Determine the [x, y] coordinate at the center of the cell enclosing the given text.  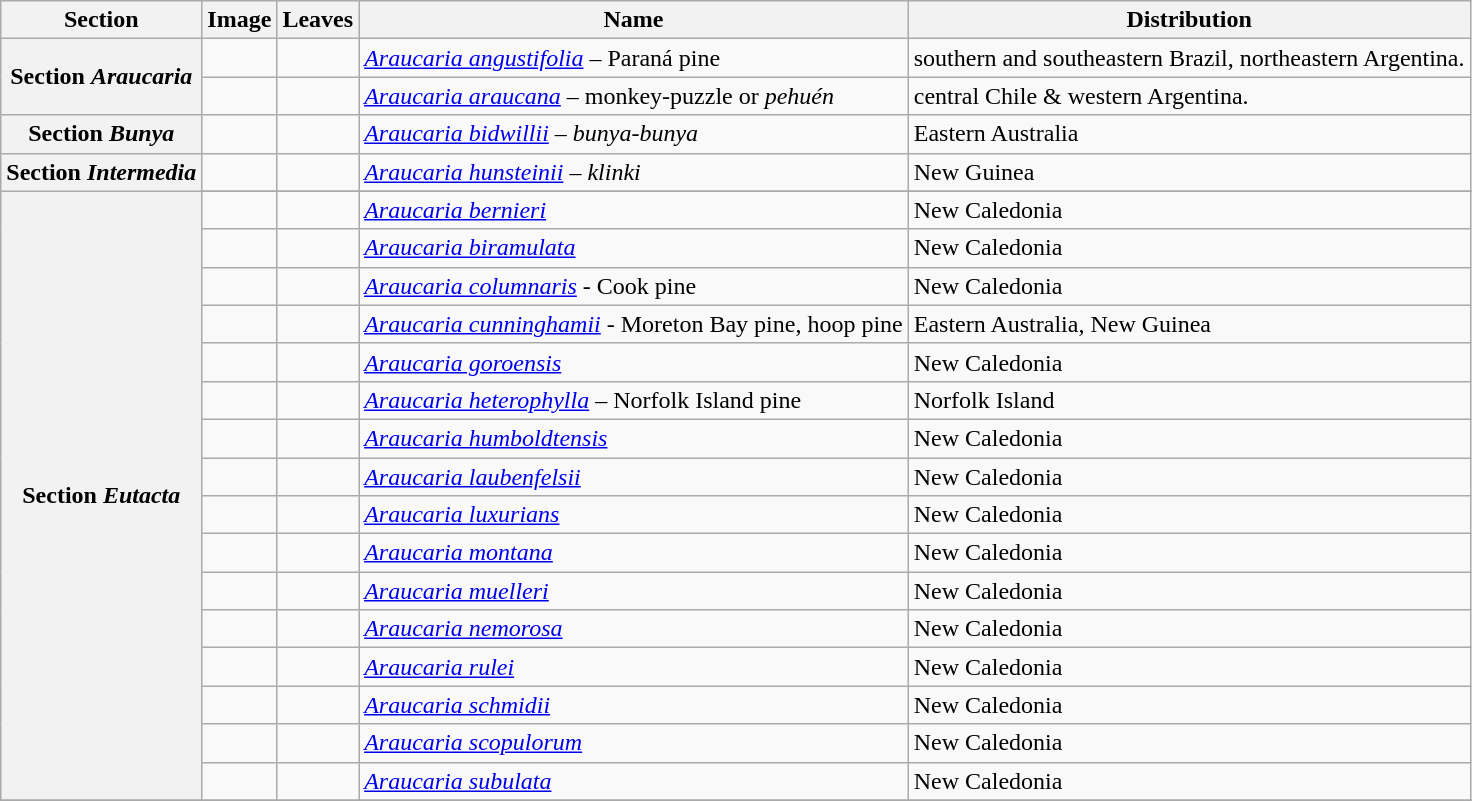
Section [102, 20]
Section Intermedia [102, 172]
New Guinea [1189, 172]
Section Bunya [102, 134]
southern and southeastern Brazil, northeastern Argentina. [1189, 58]
Image [240, 20]
Section Araucaria [102, 77]
Araucaria scopulorum [634, 743]
Araucaria rulei [634, 667]
Araucaria schmidii [634, 705]
Araucaria araucana – monkey-puzzle or pehuén [634, 96]
Araucaria biramulata [634, 248]
Araucaria bernieri [634, 210]
Name [634, 20]
Araucaria subulata [634, 781]
Leaves [318, 20]
Araucaria montana [634, 553]
Araucaria columnaris - Cook pine [634, 286]
Araucaria humboldtensis [634, 438]
Eastern Australia, New Guinea [1189, 324]
Eastern Australia [1189, 134]
central Chile & western Argentina. [1189, 96]
Araucaria nemorosa [634, 629]
Distribution [1189, 20]
Araucaria heterophylla – Norfolk Island pine [634, 400]
Araucaria angustifolia – Paraná pine [634, 58]
Araucaria bidwillii – bunya-bunya [634, 134]
Araucaria cunninghamii - Moreton Bay pine, hoop pine [634, 324]
Araucaria muelleri [634, 591]
Araucaria hunsteinii – klinki [634, 172]
Araucaria laubenfelsii [634, 477]
Section Eutacta [102, 496]
Araucaria luxurians [634, 515]
Araucaria goroensis [634, 362]
Norfolk Island [1189, 400]
